Return [x, y] of the center of cell containing provided text 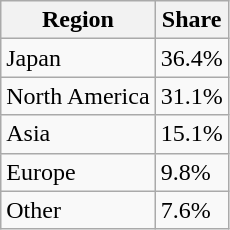
Europe [78, 172]
Region [78, 20]
North America [78, 96]
Asia [78, 134]
9.8% [192, 172]
31.1% [192, 96]
36.4% [192, 58]
Share [192, 20]
15.1% [192, 134]
Japan [78, 58]
7.6% [192, 210]
Other [78, 210]
